Capture the cell that displays the provided text and extract its [X, Y] central coordinate. 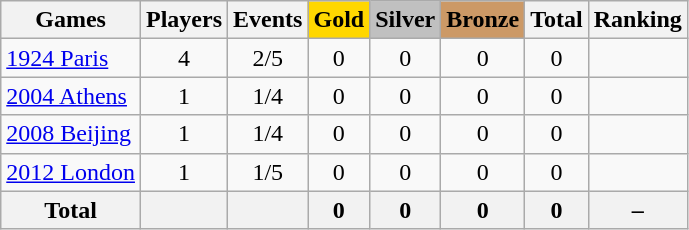
2008 Beijing [71, 134]
Events [268, 20]
4 [184, 58]
1924 Paris [71, 58]
– [638, 210]
Gold [339, 20]
1/5 [268, 172]
Silver [406, 20]
Ranking [638, 20]
Bronze [483, 20]
Players [184, 20]
Games [71, 20]
2/5 [268, 58]
2012 London [71, 172]
2004 Athens [71, 96]
